Pinpoint the cell where the given text exists, returning its [x, y] midpoint coordinate. 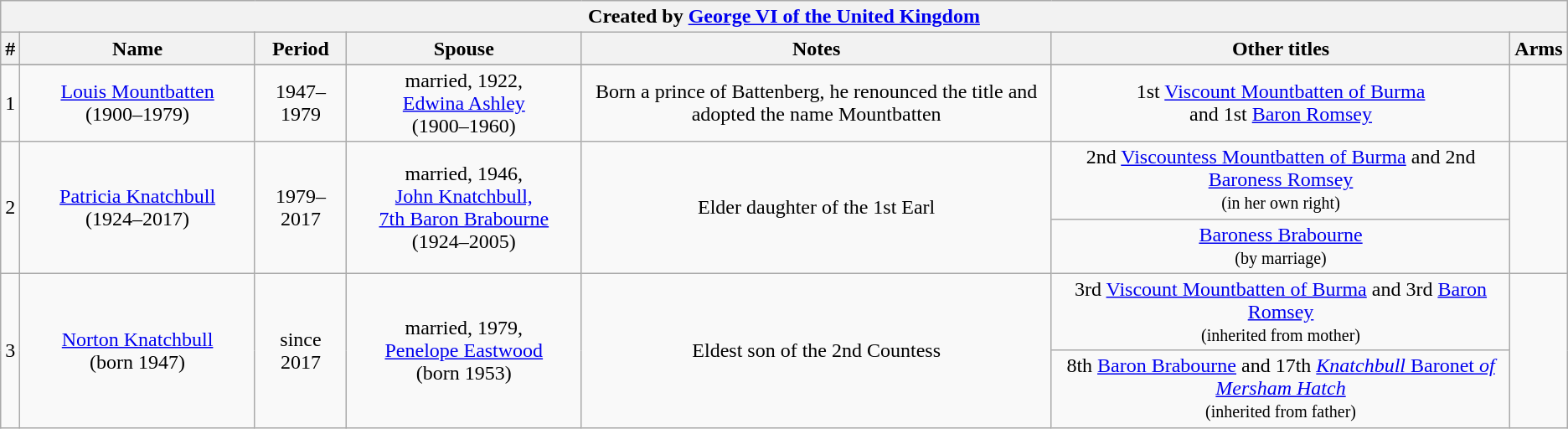
Born a prince of Battenberg, he renounced the title and adopted the name Mountbatten [816, 103]
3 [10, 350]
Period [300, 49]
married, 1922,Edwina Ashley(1900–1960) [464, 103]
Arms [1539, 49]
# [10, 49]
since 2017 [300, 350]
1947–1979 [300, 103]
Spouse [464, 49]
Eldest son of the 2nd Countess [816, 350]
Louis Mountbatten(1900–1979) [137, 103]
Elder daughter of the 1st Earl [816, 208]
Name [137, 49]
Created by George VI of the United Kingdom [784, 17]
1979–2017 [300, 208]
2 [10, 208]
1st Viscount Mountbatten of Burmaand 1st Baron Romsey [1281, 103]
Baroness Brabourne (by marriage) [1281, 246]
Patricia Knatchbull(1924–2017) [137, 208]
Other titles [1281, 49]
Norton Knatchbull(born 1947) [137, 350]
Notes [816, 49]
2nd Viscountess Mountbatten of Burma and 2nd Baroness Romsey(in her own right) [1281, 180]
3rd Viscount Mountbatten of Burma and 3rd Baron Romsey(inherited from mother) [1281, 312]
8th Baron Brabourne and 17th Knatchbull Baronet of Mersham Hatch(inherited from father) [1281, 389]
married, 1946,John Knatchbull,7th Baron Brabourne(1924–2005) [464, 208]
1 [10, 103]
married, 1979,Penelope Eastwood(born 1953) [464, 350]
